Capture the cell that displays the provided text and extract its (X, Y) central coordinate. 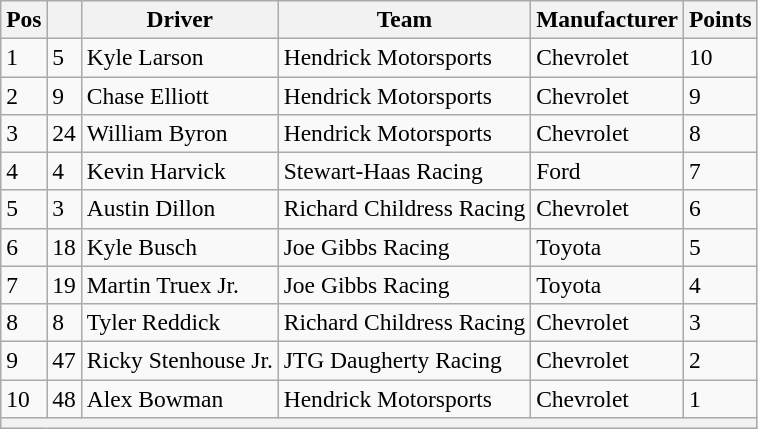
JTG Daugherty Racing (404, 360)
47 (64, 360)
Kyle Busch (180, 247)
William Byron (180, 133)
24 (64, 133)
48 (64, 398)
Tyler Reddick (180, 322)
Kyle Larson (180, 57)
Pos (24, 19)
Manufacturer (608, 19)
Chase Elliott (180, 95)
Martin Truex Jr. (180, 285)
Alex Bowman (180, 398)
Driver (180, 19)
Ford (608, 171)
Ricky Stenhouse Jr. (180, 360)
Team (404, 19)
19 (64, 285)
Austin Dillon (180, 209)
Stewart-Haas Racing (404, 171)
18 (64, 247)
Points (720, 19)
Kevin Harvick (180, 171)
